Determine the (X, Y) coordinate at the center of the cell enclosing the given text.  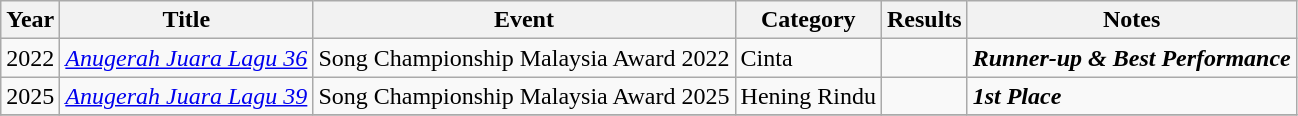
Event (524, 20)
Year (30, 20)
Category (808, 20)
Hening Rindu (808, 96)
Notes (1132, 20)
Anugerah Juara Lagu 39 (186, 96)
Song Championship Malaysia Award 2025 (524, 96)
Song Championship Malaysia Award 2022 (524, 58)
2025 (30, 96)
2022 (30, 58)
Runner-up & Best Performance (1132, 58)
Cinta (808, 58)
Results (924, 20)
1st Place (1132, 96)
Anugerah Juara Lagu 36 (186, 58)
Title (186, 20)
